Locate the cell with the specified text and output its (X, Y) center coordinate. 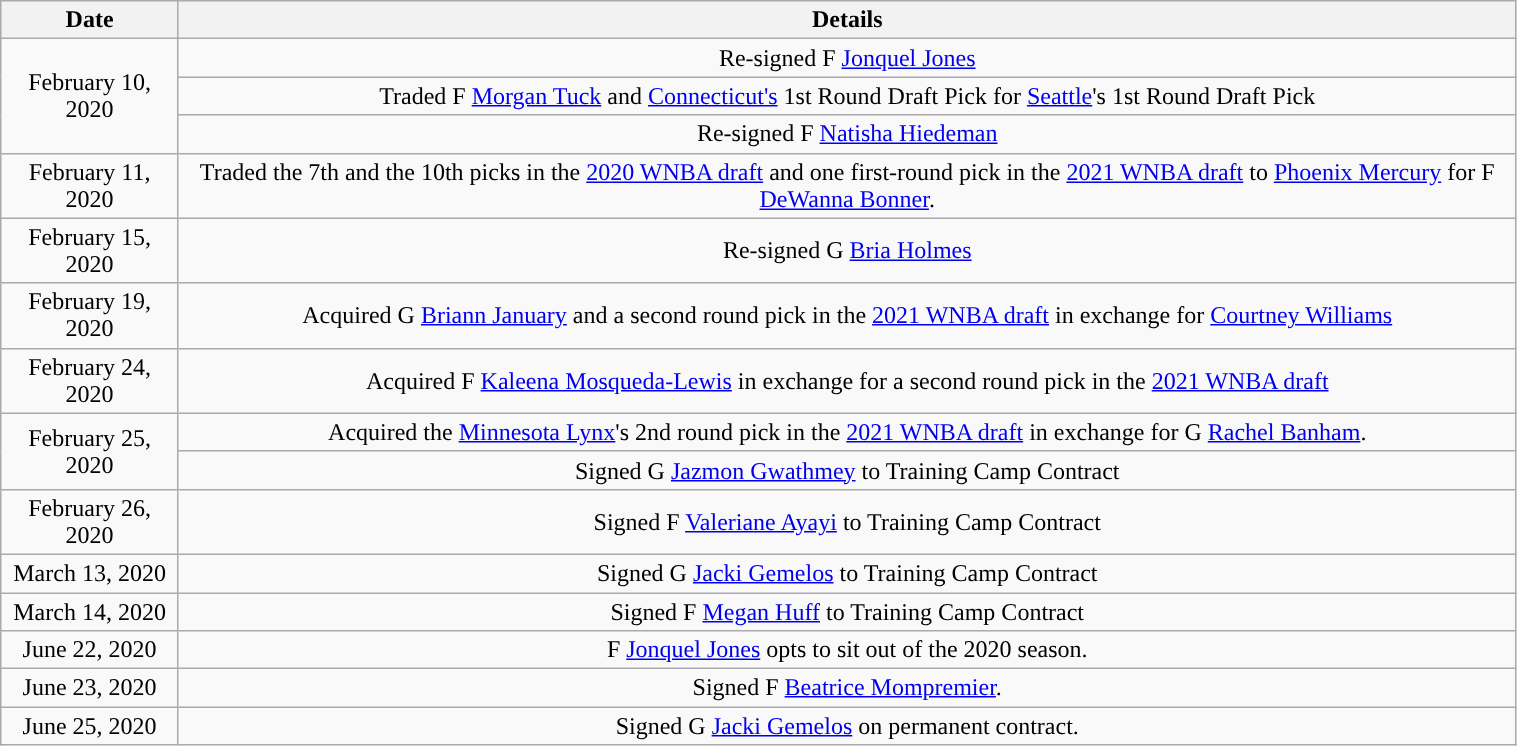
Signed G Jacki Gemelos on permanent contract. (847, 726)
Signed G Jacki Gemelos to Training Camp Contract (847, 573)
June 25, 2020 (90, 726)
Acquired G Briann January and a second round pick in the 2021 WNBA draft in exchange for Courtney Williams (847, 316)
March 14, 2020 (90, 611)
February 24, 2020 (90, 380)
February 11, 2020 (90, 186)
June 22, 2020 (90, 650)
Re-signed F Jonquel Jones (847, 58)
February 19, 2020 (90, 316)
F Jonquel Jones opts to sit out of the 2020 season. (847, 650)
Date (90, 20)
Acquired F Kaleena Mosqueda-Lewis in exchange for a second round pick in the 2021 WNBA draft (847, 380)
June 23, 2020 (90, 688)
March 13, 2020 (90, 573)
Signed F Megan Huff to Training Camp Contract (847, 611)
February 15, 2020 (90, 250)
Re-signed G Bria Holmes (847, 250)
Acquired the Minnesota Lynx's 2nd round pick in the 2021 WNBA draft in exchange for G Rachel Banham. (847, 432)
Signed F Beatrice Mompremier. (847, 688)
Traded the 7th and the 10th picks in the 2020 WNBA draft and one first-round pick in the 2021 WNBA draft to Phoenix Mercury for F DeWanna Bonner. (847, 186)
Details (847, 20)
February 26, 2020 (90, 522)
Traded F Morgan Tuck and Connecticut's 1st Round Draft Pick for Seattle's 1st Round Draft Pick (847, 96)
Re-signed F Natisha Hiedeman (847, 134)
Signed F Valeriane Ayayi to Training Camp Contract (847, 522)
February 10, 2020 (90, 96)
Signed G Jazmon Gwathmey to Training Camp Contract (847, 470)
February 25, 2020 (90, 451)
